Scan for the cell matching the given text and deliver its (x, y) coordinate at center. 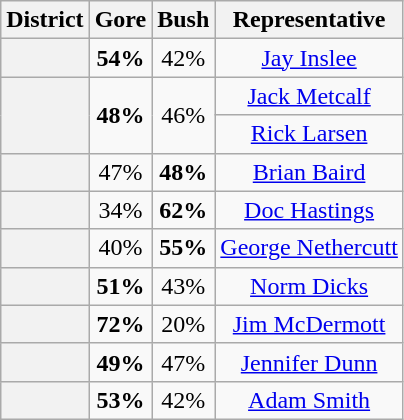
Jennifer Dunn (310, 362)
Jim McDermott (310, 324)
Rick Larsen (310, 134)
46% (184, 115)
51% (120, 286)
55% (184, 248)
34% (120, 210)
Jay Inslee (310, 58)
43% (184, 286)
Gore (120, 20)
Norm Dicks (310, 286)
Brian Baird (310, 172)
54% (120, 58)
District (45, 20)
Bush (184, 20)
72% (120, 324)
53% (120, 400)
20% (184, 324)
Adam Smith (310, 400)
49% (120, 362)
62% (184, 210)
George Nethercutt (310, 248)
Doc Hastings (310, 210)
40% (120, 248)
Jack Metcalf (310, 96)
Representative (310, 20)
